Find where the given text appears and provide that cell's center as (X, Y) coordinate. 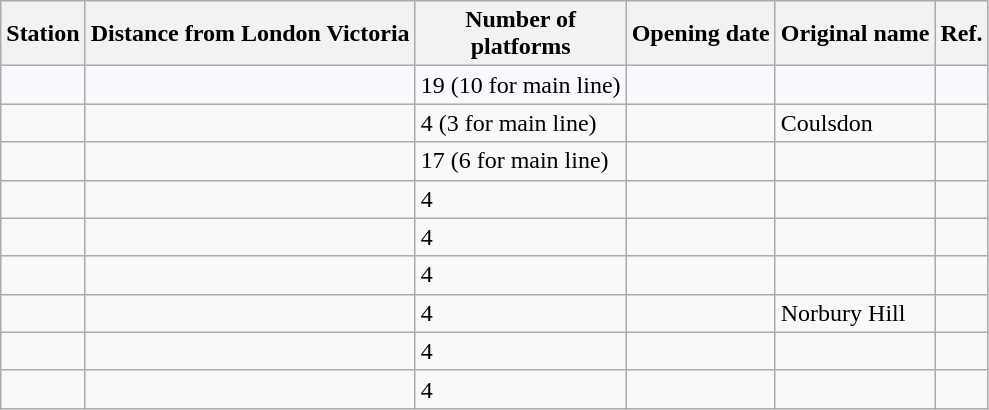
Original name (855, 34)
4 (3 for main line) (520, 123)
Opening date (700, 34)
17 (6 for main line) (520, 161)
19 (10 for main line) (520, 85)
Ref. (962, 34)
Distance from London Victoria (250, 34)
Number of platforms (520, 34)
Norbury Hill (855, 313)
Coulsdon (855, 123)
Station (43, 34)
